Pinpoint the cell where the given text exists, returning its [x, y] midpoint coordinate. 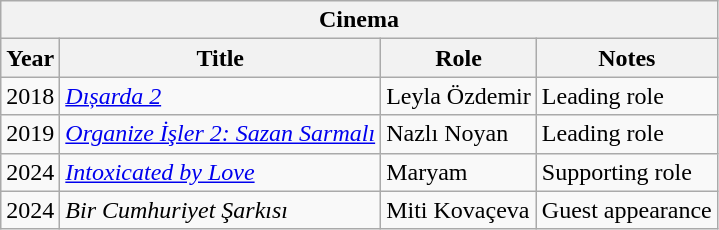
Intoxicated by Love [220, 172]
Organize İşler 2: Sazan Sarmalı [220, 134]
2019 [30, 134]
Supporting role [626, 172]
Role [459, 58]
Nazlı Noyan [459, 134]
Maryam [459, 172]
Notes [626, 58]
Year [30, 58]
Bir Cumhuriyet Şarkısı [220, 210]
Leyla Özdemir [459, 96]
Cinema [360, 20]
Guest appearance [626, 210]
Miti Kovaçeva [459, 210]
2018 [30, 96]
Dıșarda 2 [220, 96]
Title [220, 58]
